Detect which cell encompasses the target text, then output its [x, y] center coordinate. 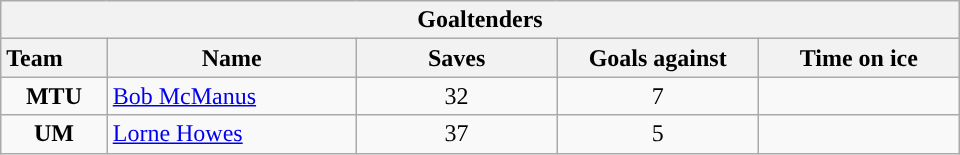
Goals against [658, 58]
Goaltenders [480, 20]
Bob McManus [232, 96]
Time on ice [858, 58]
37 [456, 134]
Saves [456, 58]
5 [658, 134]
Name [232, 58]
MTU [54, 96]
Team [54, 58]
7 [658, 96]
32 [456, 96]
UM [54, 134]
Lorne Howes [232, 134]
